Find where the given text appears and provide that cell's center as (x, y) coordinate. 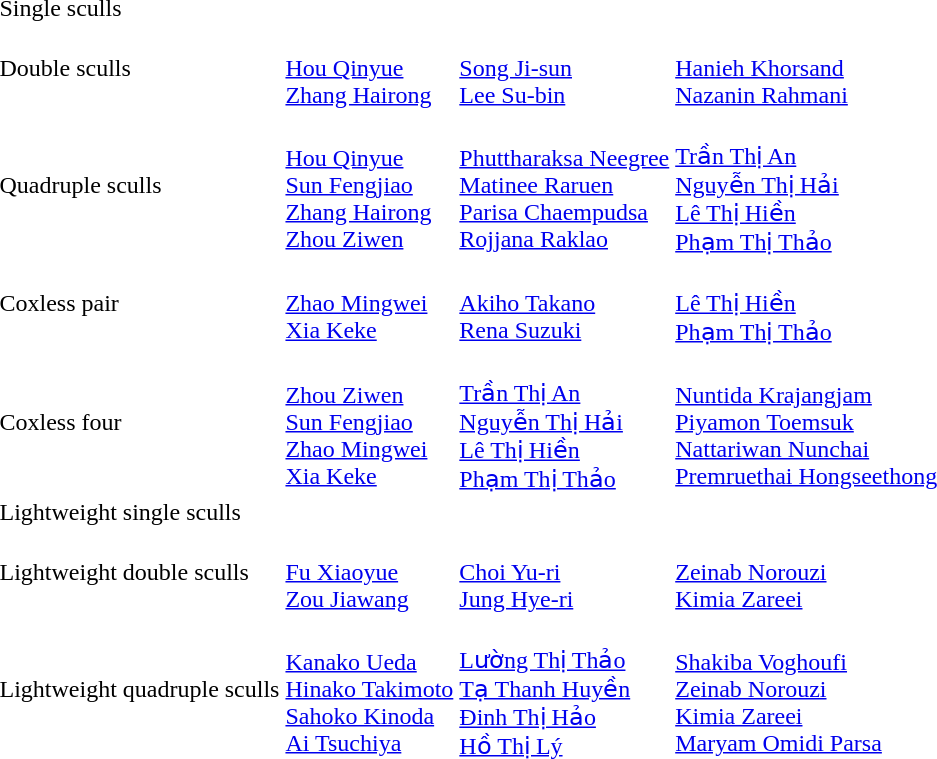
Hou QinyueZhang Hairong (370, 68)
Trần Thị AnNguyễn Thị HảiLê Thị HiềnPhạm Thị Thảo (564, 422)
Zhao MingweiXia Keke (370, 304)
Song Ji-sunLee Su-bin (564, 68)
Phuttharaksa NeegreeMatinee RaruenParisa ChaempudsaRojjana Raklao (564, 185)
Akiho TakanoRena Suzuki (564, 304)
Fu XiaoyueZou Jiawang (370, 572)
Choi Yu-riJung Hye-ri (564, 572)
Zhou ZiwenSun FengjiaoZhao MingweiXia Keke (370, 422)
Hou QinyueSun FengjiaoZhang HairongZhou Ziwen (370, 185)
